Find where the given text appears and provide that cell's center as [X, Y] coordinate. 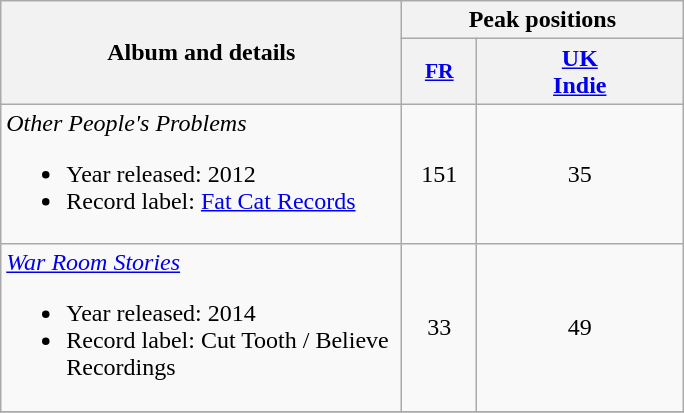
War Room StoriesYear released: 2014Record label: Cut Tooth / Believe Recordings [202, 328]
151 [440, 174]
UKIndie [580, 72]
49 [580, 328]
Album and details [202, 52]
Other People's ProblemsYear released: 2012Record label: Fat Cat Records [202, 174]
33 [440, 328]
35 [580, 174]
Peak positions [542, 20]
FR [440, 72]
